Scan for the cell matching the given text and deliver its [X, Y] coordinate at center. 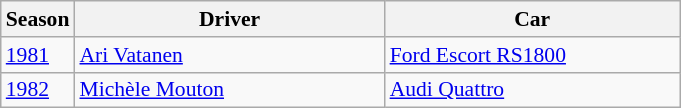
Driver [229, 19]
Season [38, 19]
1982 [38, 90]
Michèle Mouton [229, 90]
Audi Quattro [532, 90]
1981 [38, 55]
Ford Escort RS1800 [532, 55]
Ari Vatanen [229, 55]
Car [532, 19]
